Determine the [x, y] coordinate at the center of the cell enclosing the given text.  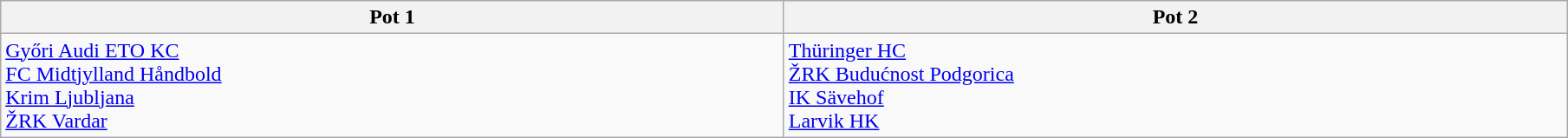
Pot 2 [1175, 17]
Pot 1 [393, 17]
Thüringer HC ŽRK Budućnost Podgorica IK Sävehof Larvik HK [1175, 85]
Győri Audi ETO KC FC Midtjylland Håndbold Krim Ljubljana ŽRK Vardar [393, 85]
